Capture the cell that displays the provided text and extract its (X, Y) central coordinate. 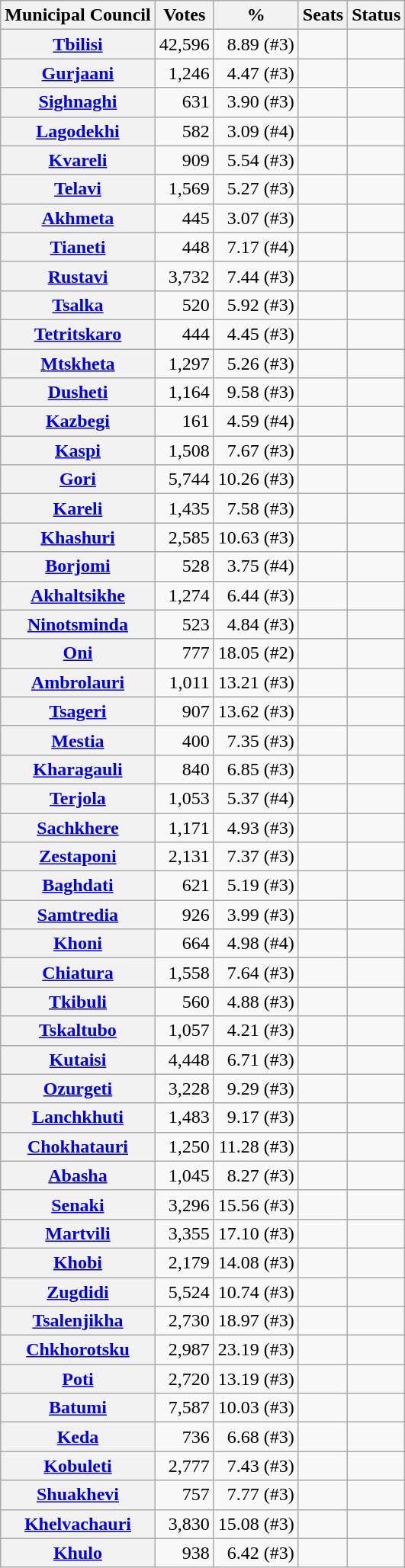
840 (185, 769)
18.05 (#2) (256, 653)
Chokhatauri (78, 1146)
3,830 (185, 1524)
5,744 (185, 479)
10.03 (#3) (256, 1408)
Dusheti (78, 393)
631 (185, 102)
3.07 (#3) (256, 218)
664 (185, 944)
736 (185, 1437)
3,228 (185, 1089)
Ambrolauri (78, 682)
Votes (185, 15)
Poti (78, 1379)
Akhmeta (78, 218)
5.19 (#3) (256, 886)
13.62 (#3) (256, 711)
7.67 (#3) (256, 451)
2,131 (185, 857)
9.29 (#3) (256, 1089)
Khobi (78, 1262)
Telavi (78, 189)
Gurjaani (78, 73)
Rustavi (78, 276)
Kareli (78, 508)
9.17 (#3) (256, 1117)
Abasha (78, 1175)
2,179 (185, 1262)
% (256, 15)
7.64 (#3) (256, 973)
3.99 (#3) (256, 915)
1,053 (185, 798)
621 (185, 886)
Chiatura (78, 973)
Tbilisi (78, 44)
5.26 (#3) (256, 364)
2,777 (185, 1466)
1,171 (185, 827)
14.08 (#3) (256, 1262)
938 (185, 1553)
Tsalka (78, 305)
Kazbegi (78, 422)
7,587 (185, 1408)
3.09 (#4) (256, 131)
560 (185, 1002)
4.84 (#3) (256, 624)
1,297 (185, 364)
3.90 (#3) (256, 102)
3,732 (185, 276)
10.63 (#3) (256, 537)
Keda (78, 1437)
4.88 (#3) (256, 1002)
Tskaltubo (78, 1031)
520 (185, 305)
528 (185, 566)
757 (185, 1495)
Khelvachauri (78, 1524)
Kaspi (78, 451)
Kharagauli (78, 769)
11.28 (#3) (256, 1146)
Samtredia (78, 915)
15.08 (#3) (256, 1524)
445 (185, 218)
Khoni (78, 944)
Akhaltsikhe (78, 595)
Lagodekhi (78, 131)
42,596 (185, 44)
Martvili (78, 1233)
Ozurgeti (78, 1089)
1,057 (185, 1031)
Tetritskaro (78, 334)
1,250 (185, 1146)
Zestaponi (78, 857)
7.37 (#3) (256, 857)
5,524 (185, 1292)
5.27 (#3) (256, 189)
Khulo (78, 1553)
Senaki (78, 1204)
1,274 (185, 595)
3.75 (#4) (256, 566)
523 (185, 624)
5.92 (#3) (256, 305)
Sachkhere (78, 827)
Baghdati (78, 886)
10.26 (#3) (256, 479)
17.10 (#3) (256, 1233)
Status (377, 15)
Oni (78, 653)
2,720 (185, 1379)
Shuakhevi (78, 1495)
1,435 (185, 508)
Municipal Council (78, 15)
Seats (323, 15)
Chkhorotsku (78, 1350)
7.43 (#3) (256, 1466)
4.93 (#3) (256, 827)
8.89 (#3) (256, 44)
7.58 (#3) (256, 508)
Khashuri (78, 537)
Kobuleti (78, 1466)
Ninotsminda (78, 624)
400 (185, 740)
3,355 (185, 1233)
2,730 (185, 1321)
4.21 (#3) (256, 1031)
1,045 (185, 1175)
444 (185, 334)
8.27 (#3) (256, 1175)
9.58 (#3) (256, 393)
1,246 (185, 73)
Zugdidi (78, 1292)
Lanchkhuti (78, 1117)
7.35 (#3) (256, 740)
909 (185, 160)
6.42 (#3) (256, 1553)
6.85 (#3) (256, 769)
448 (185, 247)
4.98 (#4) (256, 944)
1,011 (185, 682)
Gori (78, 479)
13.21 (#3) (256, 682)
10.74 (#3) (256, 1292)
6.68 (#3) (256, 1437)
Tkibuli (78, 1002)
4.47 (#3) (256, 73)
Batumi (78, 1408)
7.77 (#3) (256, 1495)
4.59 (#4) (256, 422)
Borjomi (78, 566)
1,483 (185, 1117)
Mtskheta (78, 364)
5.54 (#3) (256, 160)
907 (185, 711)
15.56 (#3) (256, 1204)
18.97 (#3) (256, 1321)
5.37 (#4) (256, 798)
3,296 (185, 1204)
Tsalenjikha (78, 1321)
1,164 (185, 393)
6.44 (#3) (256, 595)
23.19 (#3) (256, 1350)
161 (185, 422)
7.17 (#4) (256, 247)
Mestia (78, 740)
Sighnaghi (78, 102)
7.44 (#3) (256, 276)
6.71 (#3) (256, 1060)
13.19 (#3) (256, 1379)
4,448 (185, 1060)
2,987 (185, 1350)
1,558 (185, 973)
4.45 (#3) (256, 334)
Tsageri (78, 711)
777 (185, 653)
1,569 (185, 189)
582 (185, 131)
Tianeti (78, 247)
Terjola (78, 798)
Kutaisi (78, 1060)
2,585 (185, 537)
1,508 (185, 451)
926 (185, 915)
Kvareli (78, 160)
